From the cell containing the given text, extract its center point as (x, y) coordinate. 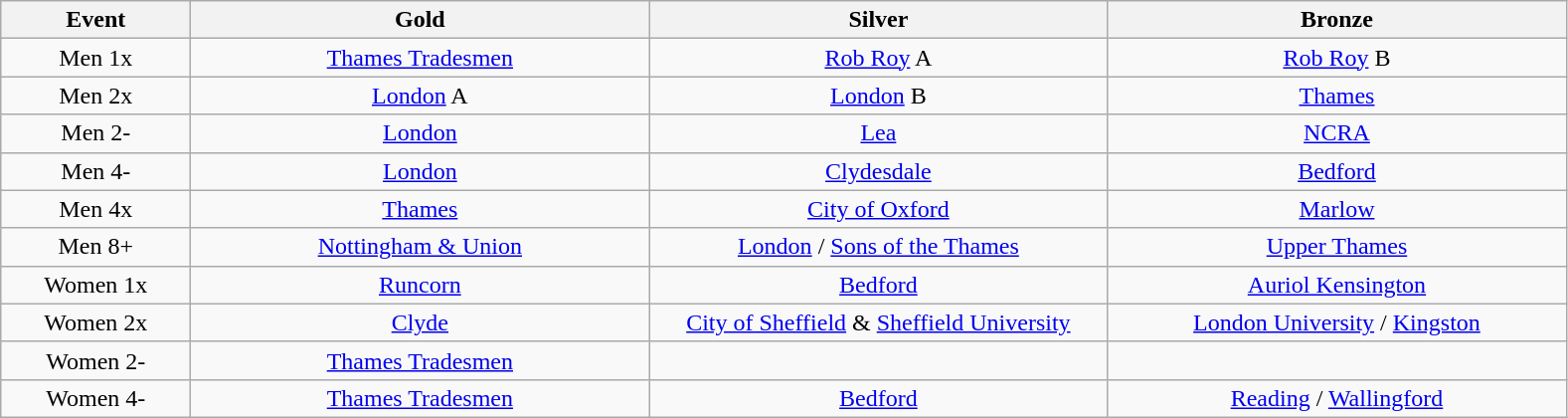
NCRA (1336, 133)
London / Sons of the Thames (879, 247)
Marlow (1336, 209)
Women 4- (95, 398)
Nottingham & Union (420, 247)
City of Oxford (879, 209)
Silver (879, 20)
Auriol Kensington (1336, 285)
Runcorn (420, 285)
London B (879, 96)
Gold (420, 20)
Upper Thames (1336, 247)
Rob Roy B (1336, 58)
City of Sheffield & Sheffield University (879, 322)
Women 2- (95, 360)
London A (420, 96)
Men 8+ (95, 247)
Men 1x (95, 58)
Men 4- (95, 171)
Men 2x (95, 96)
Women 2x (95, 322)
Lea (879, 133)
Bronze (1336, 20)
Event (95, 20)
Men 4x (95, 209)
Clyde (420, 322)
Men 2- (95, 133)
Women 1x (95, 285)
London University / Kingston (1336, 322)
Rob Roy A (879, 58)
Clydesdale (879, 171)
Reading / Wallingford (1336, 398)
